Determine the [X, Y] coordinate at the center of the cell enclosing the given text.  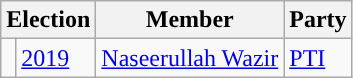
Member [190, 20]
2019 [56, 58]
PTI [318, 58]
Naseerullah Wazir [190, 58]
Party [318, 20]
Election [48, 20]
